Return (x, y) of the center of cell containing provided text 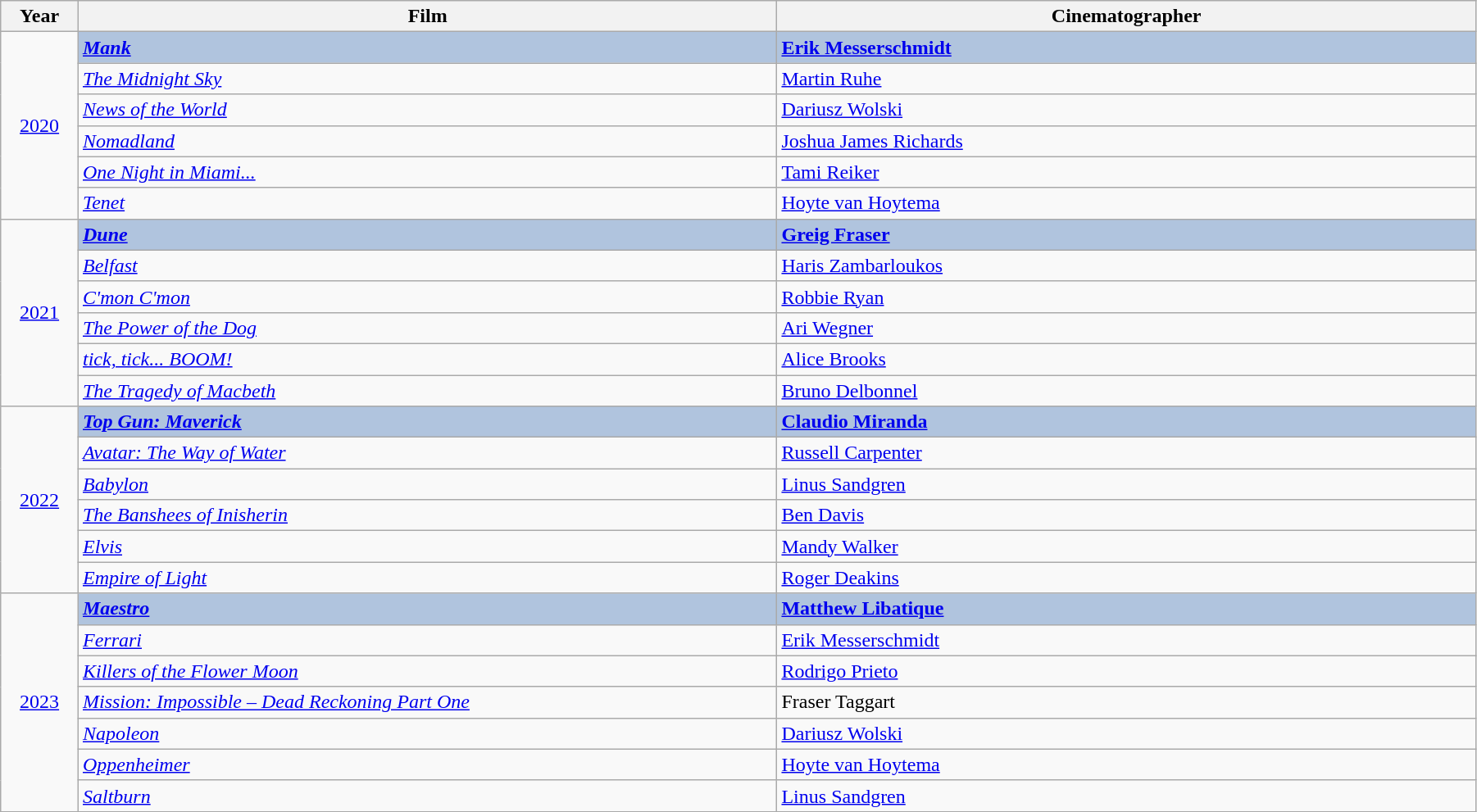
2020 (39, 125)
2021 (39, 312)
Martin Ruhe (1126, 79)
Mission: Impossible – Dead Reckoning Part One (427, 702)
Film (427, 16)
Bruno Delbonnel (1126, 391)
Nomadland (427, 141)
Claudio Miranda (1126, 422)
News of the World (427, 110)
Top Gun: Maverick (427, 422)
Roger Deakins (1126, 578)
Babylon (427, 484)
The Midnight Sky (427, 79)
Cinematographer (1126, 16)
The Power of the Dog (427, 328)
Tami Reiker (1126, 172)
Haris Zambarloukos (1126, 265)
Napoleon (427, 733)
Greig Fraser (1126, 234)
Killers of the Flower Moon (427, 671)
Fraser Taggart (1126, 702)
Robbie Ryan (1126, 297)
Saltburn (427, 796)
Alice Brooks (1126, 359)
Tenet (427, 203)
2023 (39, 702)
Oppenheimer (427, 764)
The Banshees of Inisherin (427, 515)
Mank (427, 48)
Ari Wegner (1126, 328)
The Tragedy of Macbeth (427, 391)
Year (39, 16)
Ben Davis (1126, 515)
Rodrigo Prieto (1126, 671)
Matthew Libatique (1126, 609)
Elvis (427, 547)
Joshua James Richards (1126, 141)
Dune (427, 234)
Ferrari (427, 640)
tick, tick... BOOM! (427, 359)
One Night in Miami... (427, 172)
Mandy Walker (1126, 547)
C'mon C'mon (427, 297)
Avatar: The Way of Water (427, 453)
Empire of Light (427, 578)
Russell Carpenter (1126, 453)
Belfast (427, 265)
2022 (39, 500)
Maestro (427, 609)
